From the cell containing the given text, extract its center point as (x, y) coordinate. 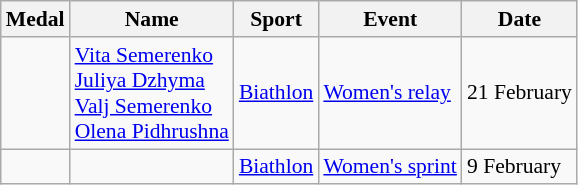
Women's sprint (390, 167)
21 February (520, 93)
Medal (36, 19)
Sport (276, 19)
Event (390, 19)
Date (520, 19)
Vita SemerenkoJuliya DzhymaValj SemerenkoOlena Pidhrushna (152, 93)
Name (152, 19)
Women's relay (390, 93)
9 February (520, 167)
